Find where the given text appears and provide that cell's center as [X, Y] coordinate. 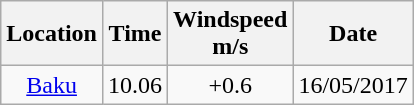
Date [353, 34]
10.06 [134, 85]
+0.6 [230, 85]
Time [134, 34]
Baku [52, 85]
Location [52, 34]
Windspeedm/s [230, 34]
16/05/2017 [353, 85]
